From the cell containing the given text, extract its center point as (X, Y) coordinate. 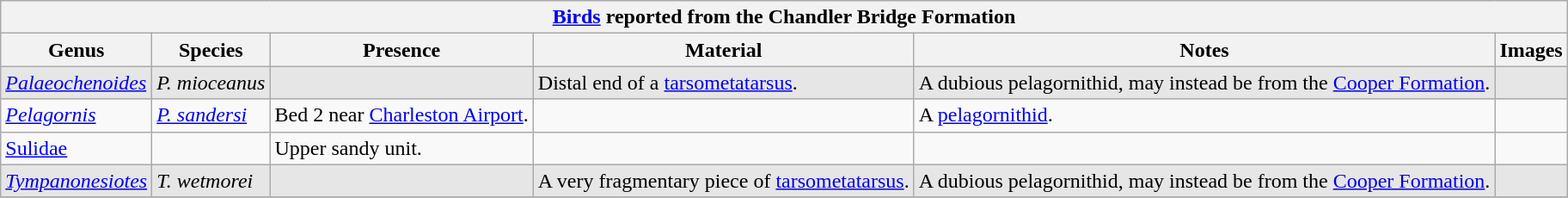
Species (211, 50)
Material (724, 50)
T. wetmorei (211, 181)
Birds reported from the Chandler Bridge Formation (784, 17)
P. mioceanus (211, 83)
Bed 2 near Charleston Airport. (401, 115)
Tympanonesiotes (77, 181)
A pelagornithid. (1204, 115)
P. sandersi (211, 115)
Presence (401, 50)
Images (1531, 50)
Notes (1204, 50)
Genus (77, 50)
Palaeochenoides (77, 83)
A very fragmentary piece of tarsometatarsus. (724, 181)
Upper sandy unit. (401, 148)
Sulidae (77, 148)
Pelagornis (77, 115)
Distal end of a tarsometatarsus. (724, 83)
